Return (x, y) of the center of cell containing provided text 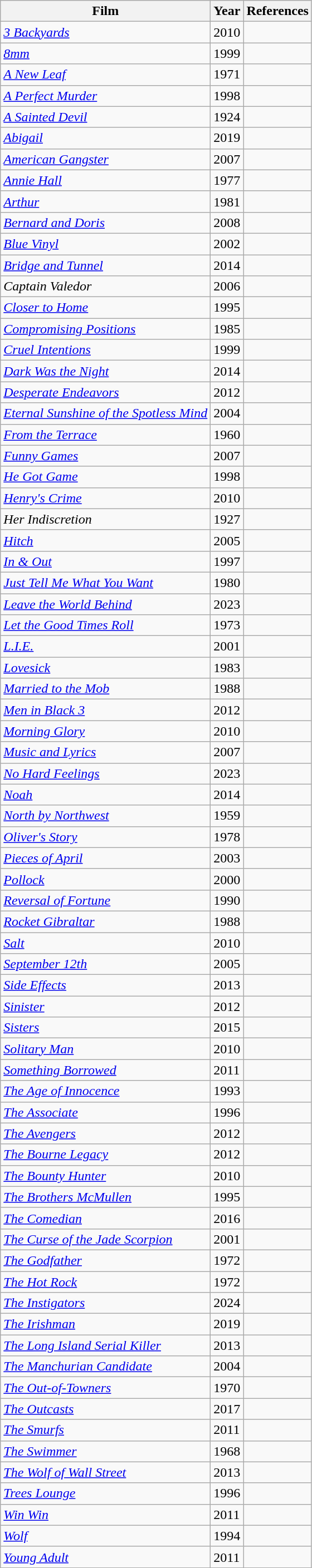
8mm (106, 53)
A New Leaf (106, 75)
The Wolf of Wall Street (106, 1472)
Abigail (106, 138)
In & Out (106, 561)
Year (227, 11)
The Curse of the Jade Scorpion (106, 1239)
1994 (227, 1536)
The Smurfs (106, 1430)
The Comedian (106, 1218)
The Age of Innocence (106, 1091)
September 12th (106, 964)
Morning Glory (106, 731)
1990 (227, 900)
The Avengers (106, 1133)
1970 (227, 1388)
1971 (227, 75)
Side Effects (106, 985)
1985 (227, 329)
Her Indiscretion (106, 519)
The Outcasts (106, 1409)
Trees Lounge (106, 1493)
From the Terrace (106, 435)
Reversal of Fortune (106, 900)
Lovesick (106, 668)
Arthur (106, 201)
Married to the Mob (106, 689)
The Swimmer (106, 1451)
No Hard Feelings (106, 773)
1924 (227, 117)
Henry's Crime (106, 498)
Music and Lyrics (106, 752)
The Hot Rock (106, 1281)
A Perfect Murder (106, 96)
1993 (227, 1091)
1968 (227, 1451)
He Got Game (106, 477)
Solitary Man (106, 1049)
L.I.E. (106, 647)
The Out-of-Towners (106, 1388)
1980 (227, 583)
Cruel Intentions (106, 350)
3 Backyards (106, 32)
1978 (227, 837)
Salt (106, 943)
The Long Island Serial Killer (106, 1345)
Leave the World Behind (106, 604)
Eternal Sunshine of the Spotless Mind (106, 413)
1973 (227, 625)
2008 (227, 223)
References (277, 11)
2002 (227, 244)
The Manchurian Candidate (106, 1367)
The Associate (106, 1112)
The Bourne Legacy (106, 1155)
Hitch (106, 540)
Closer to Home (106, 308)
Wolf (106, 1536)
Just Tell Me What You Want (106, 583)
Captain Valedor (106, 287)
North by Northwest (106, 816)
1983 (227, 668)
2006 (227, 287)
Rocket Gibraltar (106, 921)
Funny Games (106, 456)
Noah (106, 795)
Pollock (106, 879)
Bridge and Tunnel (106, 265)
1981 (227, 201)
The Brothers McMullen (106, 1197)
Desperate Endeavors (106, 392)
The Godfather (106, 1260)
Film (106, 11)
Compromising Positions (106, 329)
1997 (227, 561)
Oliver's Story (106, 837)
Something Borrowed (106, 1070)
The Instigators (106, 1303)
The Bounty Hunter (106, 1176)
2024 (227, 1303)
A Sainted Devil (106, 117)
1977 (227, 180)
The Irishman (106, 1324)
Bernard and Doris (106, 223)
Men in Black 3 (106, 710)
Young Adult (106, 1557)
Sinister (106, 1007)
American Gangster (106, 159)
2017 (227, 1409)
Annie Hall (106, 180)
2015 (227, 1028)
Sisters (106, 1028)
1960 (227, 435)
Blue Vinyl (106, 244)
Pieces of April (106, 858)
Let the Good Times Roll (106, 625)
2016 (227, 1218)
2003 (227, 858)
Win Win (106, 1515)
1959 (227, 816)
Dark Was the Night (106, 371)
2000 (227, 879)
1927 (227, 519)
